Return the (x, y) coordinate for the center point of the cell that contains the specified text.  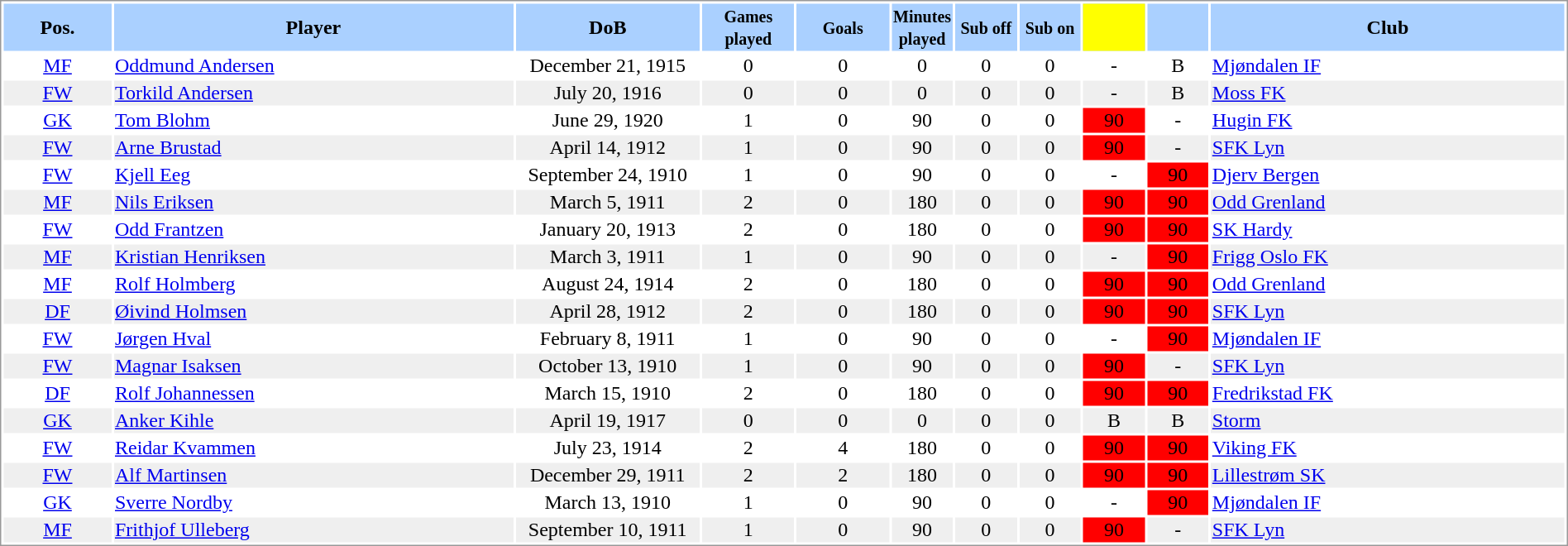
September 24, 1910 (607, 175)
Anker Kihle (313, 421)
June 29, 1920 (607, 120)
Nils Eriksen (313, 203)
Sub on (1049, 26)
Rolf Johannessen (313, 393)
Alf Martinsen (313, 476)
Gamesplayed (748, 26)
July 23, 1914 (607, 448)
Moss FK (1388, 93)
April 14, 1912 (607, 148)
Rolf Holmberg (313, 284)
Frithjof Ulleberg (313, 530)
March 5, 1911 (607, 203)
Jørgen Hval (313, 338)
Minutesplayed (922, 26)
Øivind Holmsen (313, 312)
Kjell Eeg (313, 175)
Pos. (57, 26)
July 20, 1916 (607, 93)
March 15, 1910 (607, 393)
SK Hardy (1388, 229)
Storm (1388, 421)
4 (844, 448)
December 21, 1915 (607, 65)
DoB (607, 26)
Djerv Bergen (1388, 175)
March 13, 1910 (607, 502)
Kristian Henriksen (313, 257)
April 28, 1912 (607, 312)
September 10, 1911 (607, 530)
Viking FK (1388, 448)
Oddmund Andersen (313, 65)
October 13, 1910 (607, 366)
Magnar Isaksen (313, 366)
Hugin FK (1388, 120)
Frigg Oslo FK (1388, 257)
Sub off (986, 26)
December 29, 1911 (607, 476)
Tom Blohm (313, 120)
Torkild Andersen (313, 93)
Player (313, 26)
March 3, 1911 (607, 257)
Lillestrøm SK (1388, 476)
Arne Brustad (313, 148)
April 19, 1917 (607, 421)
August 24, 1914 (607, 284)
January 20, 1913 (607, 229)
Goals (844, 26)
February 8, 1911 (607, 338)
Sverre Nordby (313, 502)
Club (1388, 26)
Reidar Kvammen (313, 448)
Odd Frantzen (313, 229)
Fredrikstad FK (1388, 393)
